From the cell containing the given text, extract its center point as (X, Y) coordinate. 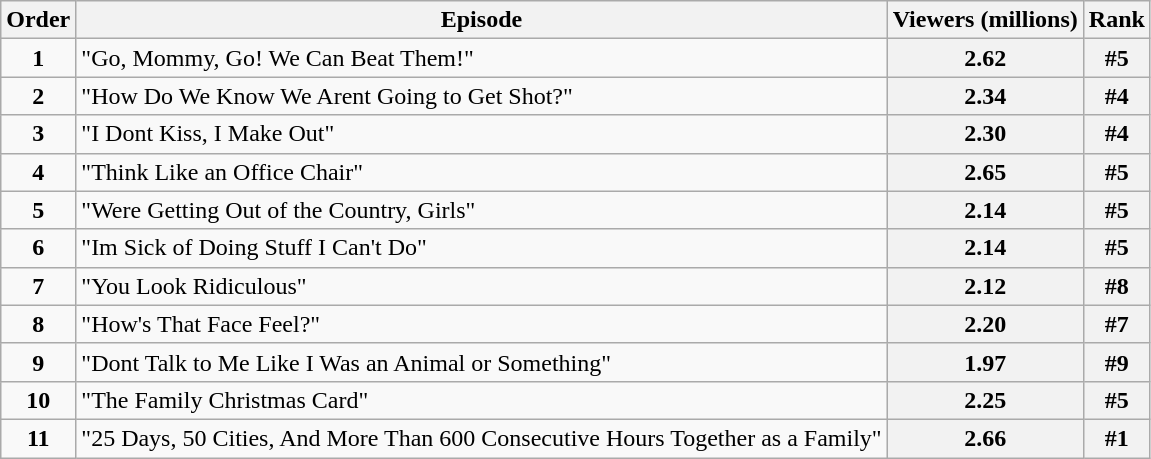
5 (38, 210)
Rank (1116, 20)
Order (38, 20)
"Were Getting Out of the Country, Girls" (482, 210)
6 (38, 248)
"You Look Ridiculous" (482, 286)
"Dont Talk to Me Like I Was an Animal or Something" (482, 362)
"How Do We Know We Arent Going to Get Shot?" (482, 96)
11 (38, 438)
2.25 (985, 400)
#8 (1116, 286)
2.30 (985, 134)
#9 (1116, 362)
"Go, Mommy, Go! We Can Beat Them!" (482, 58)
2.12 (985, 286)
2.20 (985, 324)
"I Dont Kiss, I Make Out" (482, 134)
"Think Like an Office Chair" (482, 172)
1 (38, 58)
8 (38, 324)
7 (38, 286)
2.65 (985, 172)
4 (38, 172)
"25 Days, 50 Cities, And More Than 600 Consecutive Hours Together as a Family" (482, 438)
2.66 (985, 438)
1.97 (985, 362)
Viewers (millions) (985, 20)
9 (38, 362)
10 (38, 400)
2.34 (985, 96)
"The Family Christmas Card" (482, 400)
"Im Sick of Doing Stuff I Can't Do" (482, 248)
3 (38, 134)
#1 (1116, 438)
#7 (1116, 324)
2.62 (985, 58)
"How's That Face Feel?" (482, 324)
Episode (482, 20)
2 (38, 96)
